Return [x, y] of the center of cell containing provided text 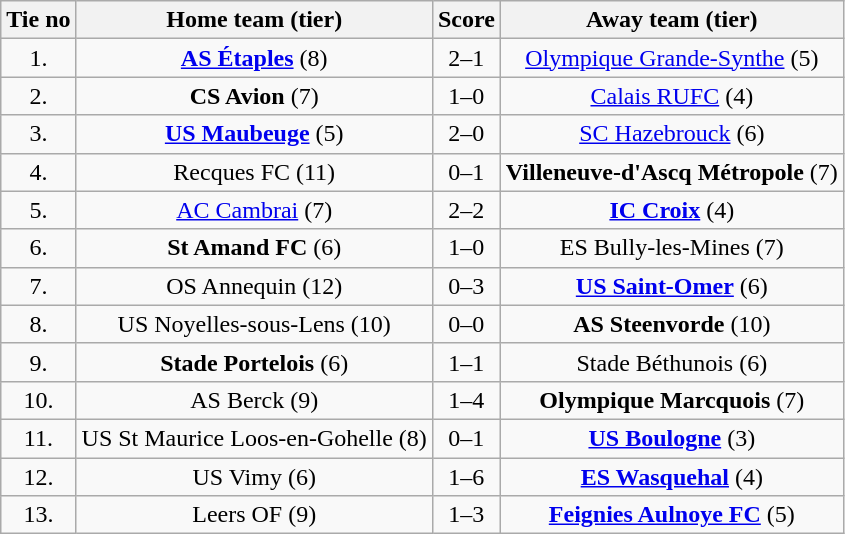
2–1 [466, 58]
Away team (tier) [672, 20]
US Maubeuge (5) [254, 134]
AS Steenvorde (10) [672, 324]
Stade Béthunois (6) [672, 362]
Olympique Marcquois (7) [672, 400]
1. [38, 58]
12. [38, 477]
Calais RUFC (4) [672, 96]
7. [38, 286]
Olympique Grande-Synthe (5) [672, 58]
1–1 [466, 362]
9. [38, 362]
Tie no [38, 20]
US St Maurice Loos-en-Gohelle (8) [254, 438]
0–0 [466, 324]
13. [38, 515]
Home team (tier) [254, 20]
8. [38, 324]
10. [38, 400]
Stade Portelois (6) [254, 362]
Leers OF (9) [254, 515]
3. [38, 134]
SC Hazebrouck (6) [672, 134]
US Vimy (6) [254, 477]
CS Avion (7) [254, 96]
OS Annequin (12) [254, 286]
2–0 [466, 134]
IC Croix (4) [672, 210]
Score [466, 20]
11. [38, 438]
5. [38, 210]
6. [38, 248]
Villeneuve-d'Ascq Métropole (7) [672, 172]
US Boulogne (3) [672, 438]
1–6 [466, 477]
AC Cambrai (7) [254, 210]
Recques FC (11) [254, 172]
US Noyelles-sous-Lens (10) [254, 324]
St Amand FC (6) [254, 248]
0–3 [466, 286]
AS Berck (9) [254, 400]
AS Étaples (8) [254, 58]
Feignies Aulnoye FC (5) [672, 515]
4. [38, 172]
ES Bully-les-Mines (7) [672, 248]
2. [38, 96]
ES Wasquehal (4) [672, 477]
2–2 [466, 210]
1–4 [466, 400]
US Saint-Omer (6) [672, 286]
1–3 [466, 515]
